Return the [x, y] coordinate for the center point of the cell that contains the specified text.  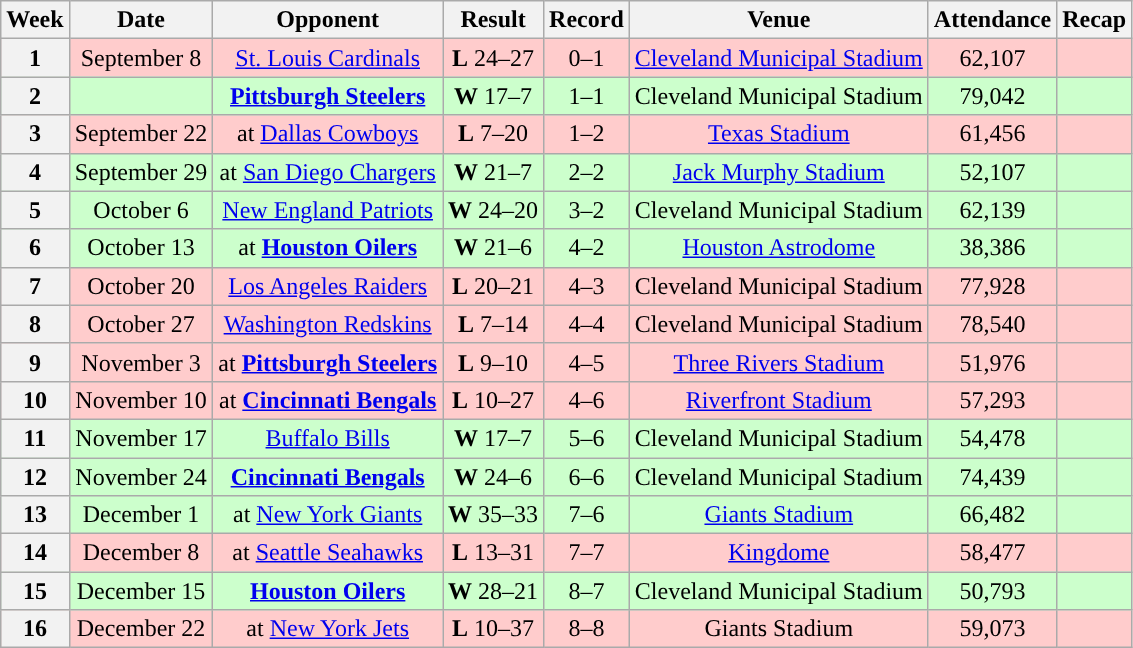
79,042 [992, 96]
New England Patriots [328, 210]
October 13 [141, 248]
62,107 [992, 58]
8 [35, 324]
September 8 [141, 58]
Week [35, 20]
Cincinnati Bengals [328, 477]
L 7–14 [494, 324]
W 21–6 [494, 248]
11 [35, 438]
59,073 [992, 629]
at Cincinnati Bengals [328, 400]
December 8 [141, 553]
8–7 [587, 591]
4–5 [587, 362]
Pittsburgh Steelers [328, 96]
4–2 [587, 248]
at Seattle Seahawks [328, 553]
October 20 [141, 286]
Riverfront Stadium [778, 400]
November 10 [141, 400]
66,482 [992, 515]
4 [35, 172]
4–3 [587, 286]
November 24 [141, 477]
57,293 [992, 400]
December 22 [141, 629]
5 [35, 210]
9 [35, 362]
0–1 [587, 58]
October 27 [141, 324]
5–6 [587, 438]
December 1 [141, 515]
Jack Murphy Stadium [778, 172]
L 9–10 [494, 362]
W 24–6 [494, 477]
7–6 [587, 515]
74,439 [992, 477]
7–7 [587, 553]
3–2 [587, 210]
at Dallas Cowboys [328, 134]
1–1 [587, 96]
2–2 [587, 172]
L 7–20 [494, 134]
L 13–31 [494, 553]
15 [35, 591]
Result [494, 20]
62,139 [992, 210]
December 15 [141, 591]
1 [35, 58]
W 24–20 [494, 210]
September 29 [141, 172]
at New York Giants [328, 515]
L 20–21 [494, 286]
10 [35, 400]
Kingdome [778, 553]
51,976 [992, 362]
at Houston Oilers [328, 248]
at San Diego Chargers [328, 172]
at Pittsburgh Steelers [328, 362]
Attendance [992, 20]
Los Angeles Raiders [328, 286]
50,793 [992, 591]
13 [35, 515]
77,928 [992, 286]
Three Rivers Stadium [778, 362]
November 17 [141, 438]
September 22 [141, 134]
7 [35, 286]
at New York Jets [328, 629]
16 [35, 629]
Record [587, 20]
58,477 [992, 553]
78,540 [992, 324]
L 10–37 [494, 629]
November 3 [141, 362]
W 28–21 [494, 591]
1–2 [587, 134]
38,386 [992, 248]
6–6 [587, 477]
4–4 [587, 324]
Houston Oilers [328, 591]
Date [141, 20]
14 [35, 553]
L 10–27 [494, 400]
8–8 [587, 629]
Buffalo Bills [328, 438]
52,107 [992, 172]
12 [35, 477]
3 [35, 134]
W 35–33 [494, 515]
Recap [1094, 20]
W 21–7 [494, 172]
Washington Redskins [328, 324]
L 24–27 [494, 58]
6 [35, 248]
61,456 [992, 134]
2 [35, 96]
Texas Stadium [778, 134]
St. Louis Cardinals [328, 58]
4–6 [587, 400]
Venue [778, 20]
54,478 [992, 438]
October 6 [141, 210]
Opponent [328, 20]
Houston Astrodome [778, 248]
